Scan for the cell matching the given text and deliver its (x, y) coordinate at center. 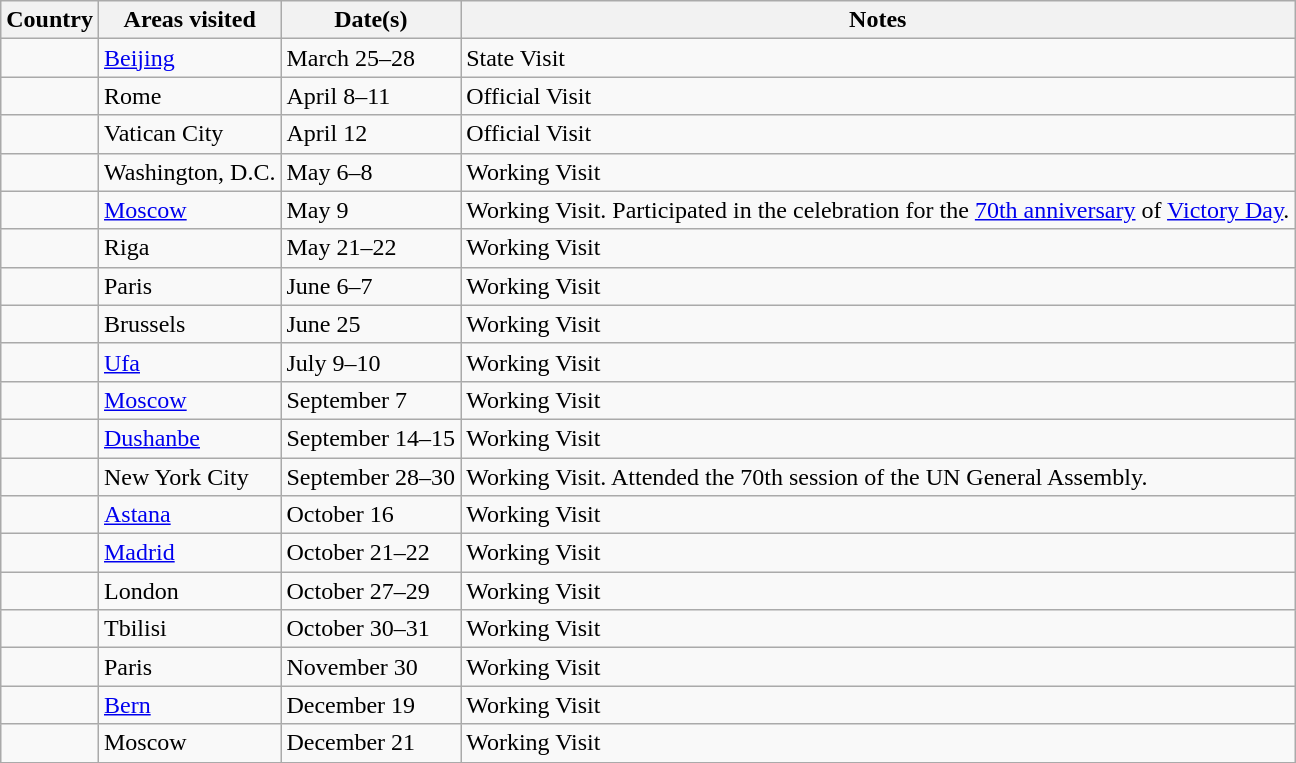
Astana (189, 515)
Washington, D.C. (189, 172)
State Visit (878, 58)
Beijing (189, 58)
April 8–11 (371, 96)
May 6–8 (371, 172)
Bern (189, 705)
Tbilisi (189, 629)
Rome (189, 96)
December 19 (371, 705)
July 9–10 (371, 362)
Working Visit. Participated in the celebration for the 70th anniversary of Victory Day. (878, 210)
December 21 (371, 743)
March 25–28 (371, 58)
June 25 (371, 324)
Notes (878, 20)
Riga (189, 248)
May 21–22 (371, 248)
October 16 (371, 515)
Ufa (189, 362)
Dushanbe (189, 438)
Working Visit. Attended the 70th session of the UN General Assembly. (878, 477)
London (189, 591)
Areas visited (189, 20)
Vatican City (189, 134)
September 7 (371, 400)
April 12 (371, 134)
November 30 (371, 667)
Date(s) (371, 20)
New York City (189, 477)
October 27–29 (371, 591)
October 30–31 (371, 629)
June 6–7 (371, 286)
May 9 (371, 210)
September 14–15 (371, 438)
October 21–22 (371, 553)
Brussels (189, 324)
September 28–30 (371, 477)
Madrid (189, 553)
Country (50, 20)
